Search for the cell housing the specified text and yield its (x, y) center coordinate. 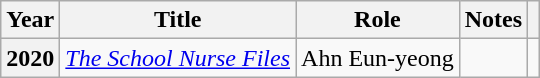
Year (30, 20)
Notes (493, 20)
The School Nurse Files (178, 58)
Ahn Eun-yeong (378, 58)
Role (378, 20)
Title (178, 20)
2020 (30, 58)
